Provide the [x, y] coordinate of the cell's center where the given text is located.  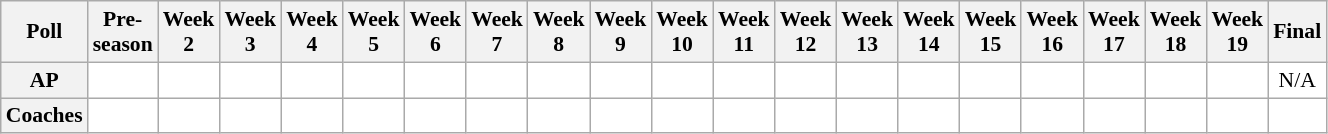
Week14 [929, 32]
Week16 [1052, 32]
Week11 [744, 32]
Pre-season [123, 32]
Week17 [1114, 32]
Week19 [1237, 32]
Week7 [497, 32]
Week13 [867, 32]
Week8 [559, 32]
Coaches [44, 116]
Week5 [374, 32]
Week4 [312, 32]
Week6 [435, 32]
AP [44, 80]
Week3 [250, 32]
Final [1297, 32]
Week9 [621, 32]
Week18 [1176, 32]
Week2 [189, 32]
Week15 [991, 32]
N/A [1297, 80]
Week12 [806, 32]
Week10 [682, 32]
Poll [44, 32]
